Detect which cell encompasses the target text, then output its [x, y] center coordinate. 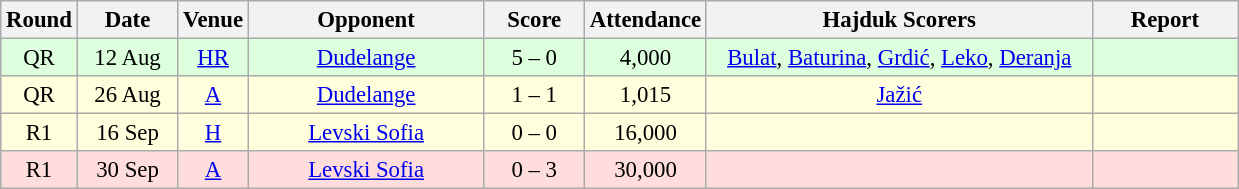
H [214, 133]
Opponent [366, 20]
Report [1165, 20]
30,000 [646, 170]
16,000 [646, 133]
HR [214, 58]
Round [39, 20]
1 – 1 [534, 95]
16 Sep [128, 133]
Jažić [899, 95]
Venue [214, 20]
1,015 [646, 95]
Date [128, 20]
Attendance [646, 20]
0 – 0 [534, 133]
26 Aug [128, 95]
30 Sep [128, 170]
0 – 3 [534, 170]
5 – 0 [534, 58]
Score [534, 20]
Hajduk Scorers [899, 20]
4,000 [646, 58]
12 Aug [128, 58]
Bulat, Baturina, Grdić, Leko, Deranja [899, 58]
